Find where the given text appears and provide that cell's center as (X, Y) coordinate. 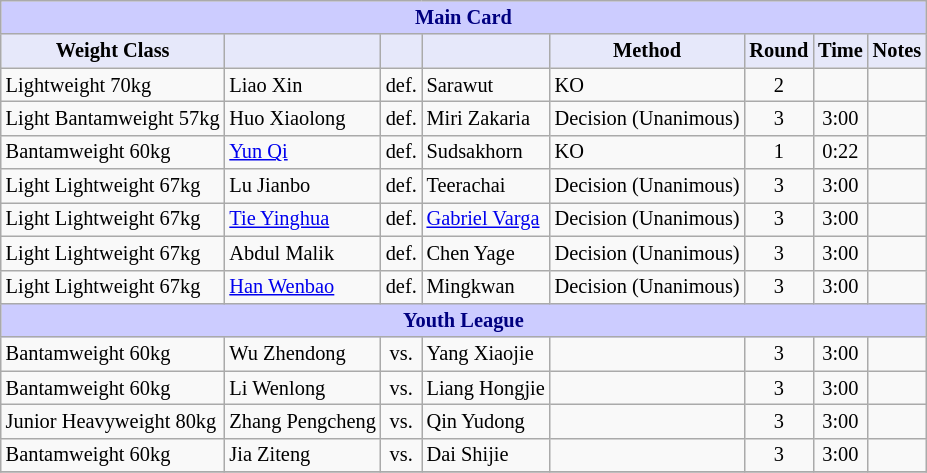
Method (648, 51)
Mingkwan (486, 287)
Wu Zhendong (302, 354)
Weight Class (113, 51)
Liang Hongjie (486, 388)
Lu Jianbo (302, 186)
Zhang Pengcheng (302, 421)
Yang Xiaojie (486, 354)
Round (778, 51)
Dai Shijie (486, 455)
1 (778, 152)
Light Bantamweight 57kg (113, 118)
Teerachai (486, 186)
Li Wenlong (302, 388)
Yun Qi (302, 152)
Main Card (464, 17)
Chen Yage (486, 253)
Gabriel Varga (486, 219)
Junior Heavyweight 80kg (113, 421)
Lightweight 70kg (113, 85)
2 (778, 85)
Abdul Malik (302, 253)
Youth League (464, 320)
Sudsakhorn (486, 152)
Han Wenbao (302, 287)
Tie Yinghua (302, 219)
Huo Xiaolong (302, 118)
Notes (897, 51)
Miri Zakaria (486, 118)
Qin Yudong (486, 421)
Liao Xin (302, 85)
Sarawut (486, 85)
Time (840, 51)
Jia Ziteng (302, 455)
0:22 (840, 152)
